Output the [X, Y] coordinate of the center of the cell containing the given text.  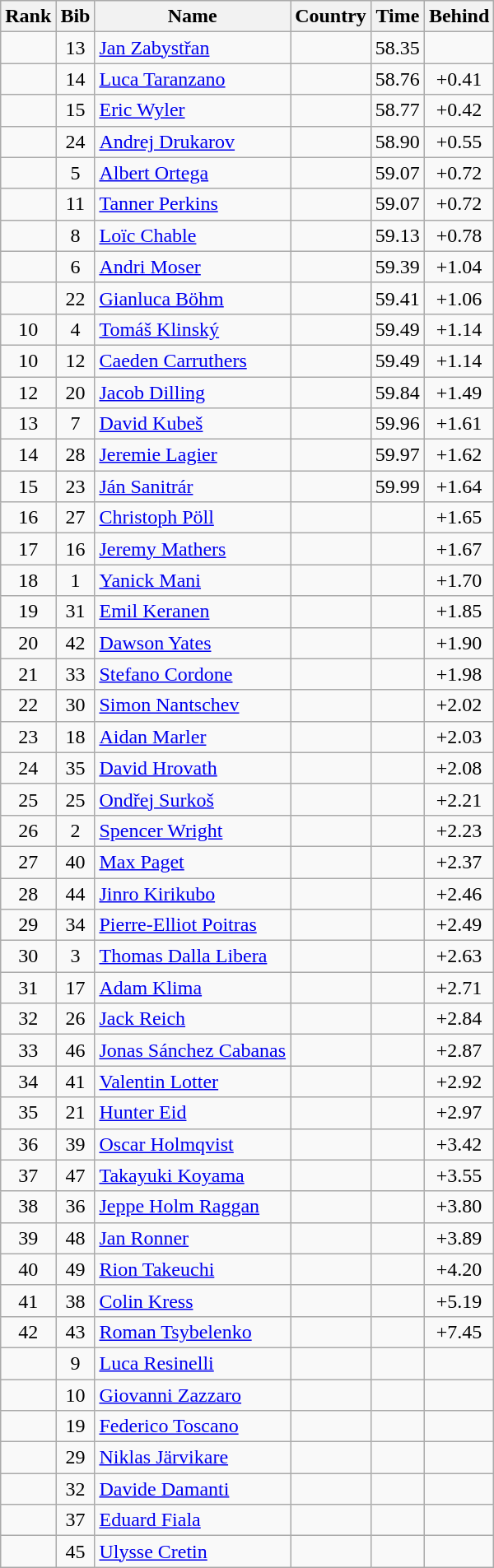
8 [76, 235]
Hunter Eid [193, 1113]
+7.45 [459, 1332]
David Kubeš [193, 424]
59.96 [397, 424]
+1.67 [459, 549]
48 [76, 1238]
+1.65 [459, 518]
49 [76, 1269]
44 [76, 893]
Aidan Marler [193, 737]
+2.84 [459, 1019]
Tomáš Klinský [193, 329]
+2.23 [459, 831]
+1.85 [459, 612]
+1.62 [459, 455]
Andrej Drukarov [193, 142]
59.99 [397, 486]
Luca Taranzano [193, 79]
Thomas Dalla Libera [193, 956]
Valentin Lotter [193, 1082]
Ján Sanitrár [193, 486]
Jan Zabystřan [193, 48]
46 [76, 1050]
Albert Ortega [193, 173]
+2.63 [459, 956]
+1.04 [459, 267]
Andri Moser [193, 267]
+0.41 [459, 79]
+2.02 [459, 705]
Oscar Holmqvist [193, 1144]
6 [76, 267]
+4.20 [459, 1269]
Jonas Sánchez Cabanas [193, 1050]
Roman Tsybelenko [193, 1332]
+2.87 [459, 1050]
Pierre-Elliot Poitras [193, 925]
+3.89 [459, 1238]
Stefano Cordone [193, 674]
Emil Keranen [193, 612]
+2.21 [459, 799]
Gianluca Böhm [193, 298]
4 [76, 329]
9 [76, 1363]
Federico Toscano [193, 1426]
Christoph Pöll [193, 518]
+0.78 [459, 235]
+2.08 [459, 768]
3 [76, 956]
Jinro Kirikubo [193, 893]
7 [76, 424]
Behind [459, 16]
+1.90 [459, 643]
Yanick Mani [193, 580]
+2.92 [459, 1082]
59.39 [397, 267]
Adam Klima [193, 988]
+1.06 [459, 298]
58.35 [397, 48]
+2.46 [459, 893]
Jeremy Mathers [193, 549]
Luca Resinelli [193, 1363]
45 [76, 1552]
Eric Wyler [193, 110]
Jack Reich [193, 1019]
59.97 [397, 455]
+2.03 [459, 737]
1 [76, 580]
Colin Kress [193, 1300]
Loïc Chable [193, 235]
+3.42 [459, 1144]
59.13 [397, 235]
+2.71 [459, 988]
Ulysse Cretin [193, 1552]
+3.55 [459, 1175]
+2.49 [459, 925]
Dawson Yates [193, 643]
Ondřej Surkoš [193, 799]
59.84 [397, 393]
Jacob Dilling [193, 393]
Name [193, 16]
+0.55 [459, 142]
5 [76, 173]
43 [76, 1332]
Davide Damanti [193, 1489]
Giovanni Zazzaro [193, 1395]
Bib [76, 16]
+1.61 [459, 424]
Jan Ronner [193, 1238]
David Hrovath [193, 768]
+1.49 [459, 393]
47 [76, 1175]
+0.42 [459, 110]
+1.98 [459, 674]
Eduard Fiala [193, 1520]
Tanner Perkins [193, 204]
58.90 [397, 142]
Max Paget [193, 862]
+3.80 [459, 1207]
Simon Nantschev [193, 705]
Spencer Wright [193, 831]
+2.37 [459, 862]
Jeppe Holm Raggan [193, 1207]
+1.64 [459, 486]
Niklas Järvikare [193, 1458]
Country [331, 16]
59.41 [397, 298]
+1.70 [459, 580]
Jeremie Lagier [193, 455]
+5.19 [459, 1300]
Rank [28, 16]
11 [76, 204]
Caeden Carruthers [193, 361]
Rion Takeuchi [193, 1269]
Time [397, 16]
+2.97 [459, 1113]
58.77 [397, 110]
Takayuki Koyama [193, 1175]
2 [76, 831]
58.76 [397, 79]
